Pinpoint the cell where the given text exists, returning its [x, y] midpoint coordinate. 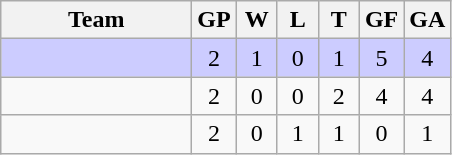
GP [214, 20]
Team [96, 20]
L [298, 20]
GA [428, 20]
GF [381, 20]
T [338, 20]
5 [381, 58]
W [256, 20]
